Return the [X, Y] coordinate for the center point of the cell that contains the specified text.  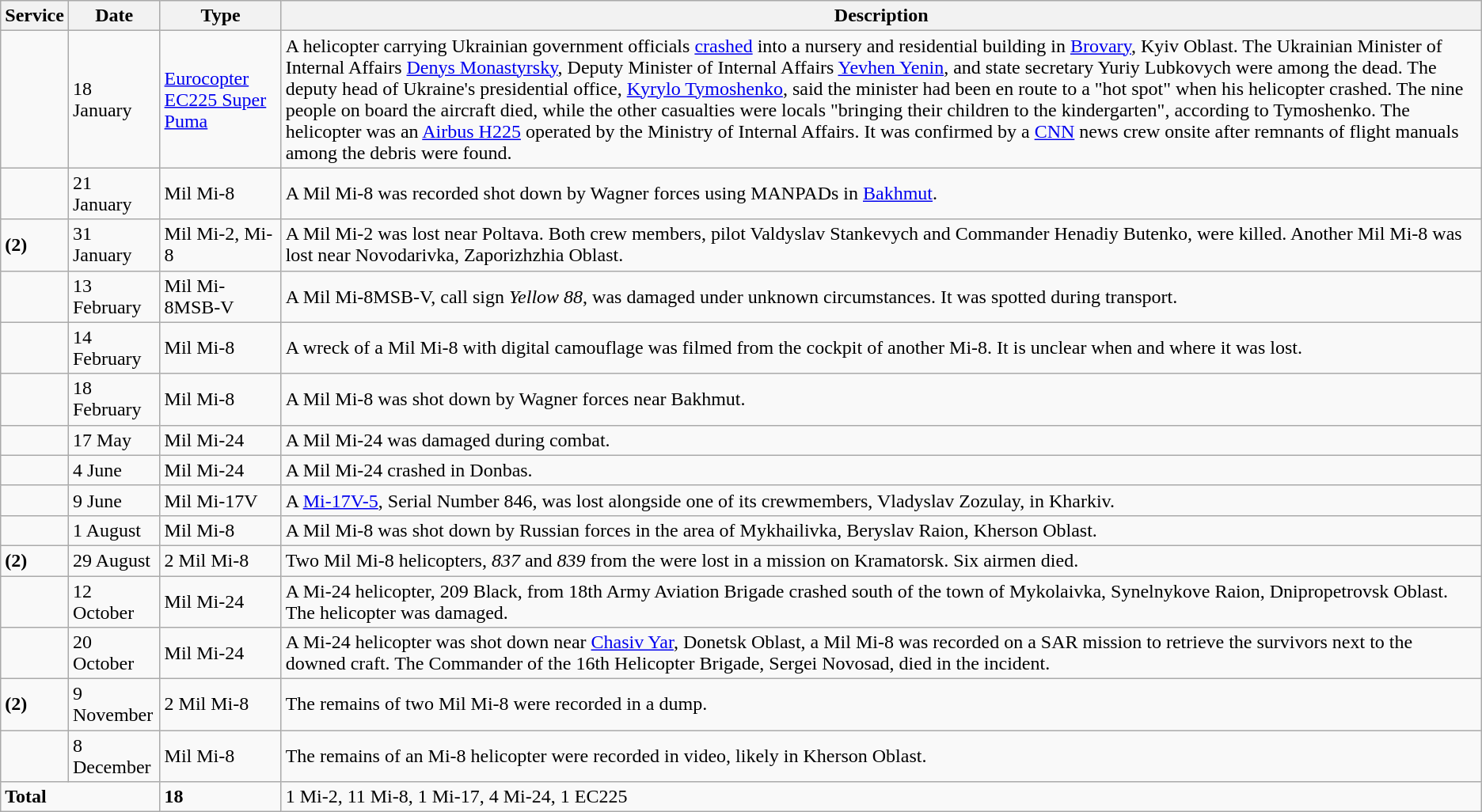
29 August [114, 560]
13 February [114, 296]
18 [220, 797]
The remains of an Mi-8 helicopter were recorded in video, likely in Kherson Oblast. [881, 757]
9 June [114, 500]
9 November [114, 704]
A wreck of a Mil Mi-8 with digital camouflage was filmed from the cockpit of another Mi-8. It is unclear when and where it was lost. [881, 348]
Mil Mi-8MSB-V [220, 296]
Mil Mi-2, Mi-8 [220, 245]
A Mil Mi-8MSB-V, call sign Yellow 88, was damaged under unknown circumstances. It was spotted during transport. [881, 296]
20 October [114, 654]
A Mi-17V-5, Serial Number 846, was lost alongside one of its crewmembers, Vladyslav Zozulay, in Kharkiv. [881, 500]
4 June [114, 470]
A Mil Mi-8 was shot down by Wagner forces near Bakhmut. [881, 399]
A Mil Mi-24 was damaged during combat. [881, 440]
Two Mil Mi-8 helicopters, 837 and 839 from the were lost in a mission on Kramatorsk. Six airmen died. [881, 560]
Date [114, 16]
Total [81, 797]
21 January [114, 193]
A Mil Mi-8 was shot down by Russian forces in the area of Mykhailivka, Beryslav Raion, Kherson Oblast. [881, 530]
1 Mi-2, 11 Mi-8, 1 Mi-17, 4 Mi-24, 1 EC225 [881, 797]
1 August [114, 530]
14 February [114, 348]
A Mil Mi-24 crashed in Donbas. [881, 470]
12 October [114, 601]
18 January [114, 100]
17 May [114, 440]
Eurocopter EC225 Super Puma [220, 100]
A Mil Mi-8 was recorded shot down by Wagner forces using MANPADs in Bakhmut. [881, 193]
8 December [114, 757]
Type [220, 16]
Mil Mi-17V [220, 500]
31 January [114, 245]
Service [35, 16]
18 February [114, 399]
The remains of two Mil Mi-8 were recorded in a dump. [881, 704]
Description [881, 16]
